Output the [x, y] coordinate of the center of the cell containing the given text.  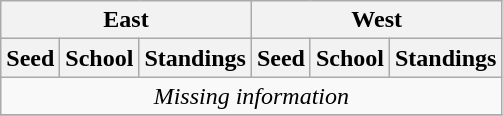
West [376, 20]
Missing information [252, 96]
East [126, 20]
